Locate the cell with the specified text and output its (X, Y) center coordinate. 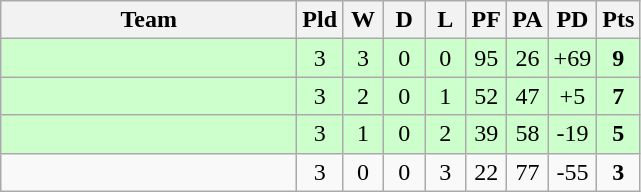
Team (149, 20)
52 (486, 96)
7 (618, 96)
5 (618, 134)
-19 (572, 134)
47 (528, 96)
D (404, 20)
95 (486, 58)
W (364, 20)
PA (528, 20)
39 (486, 134)
PF (486, 20)
-55 (572, 172)
+69 (572, 58)
+5 (572, 96)
26 (528, 58)
9 (618, 58)
58 (528, 134)
Pld (320, 20)
Pts (618, 20)
PD (572, 20)
22 (486, 172)
L (446, 20)
77 (528, 172)
